Scan for the cell matching the given text and deliver its [X, Y] coordinate at center. 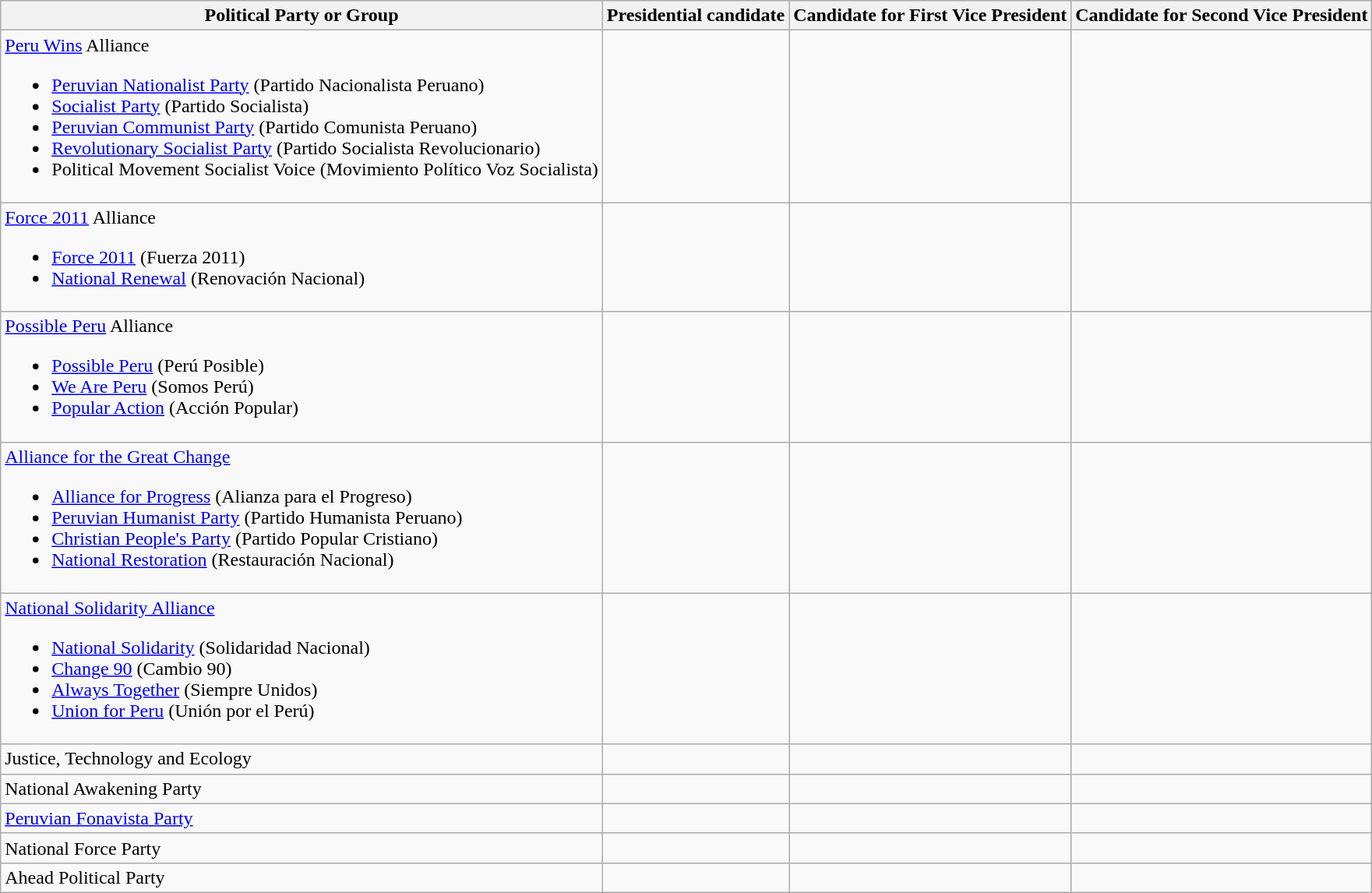
Justice, Technology and Ecology [302, 759]
Candidate for First Vice President [930, 16]
Force 2011 AllianceForce 2011 (Fuerza 2011)National Renewal (Renovación Nacional) [302, 257]
Candidate for Second Vice President [1222, 16]
National Awakening Party [302, 789]
Possible Peru AlliancePossible Peru (Perú Posible)We Are Peru (Somos Perú)Popular Action (Acción Popular) [302, 377]
Peruvian Fonavista Party [302, 818]
Political Party or Group [302, 16]
National Force Party [302, 848]
Ahead Political Party [302, 877]
Presidential candidate [695, 16]
